Search for the cell housing the specified text and yield its (x, y) center coordinate. 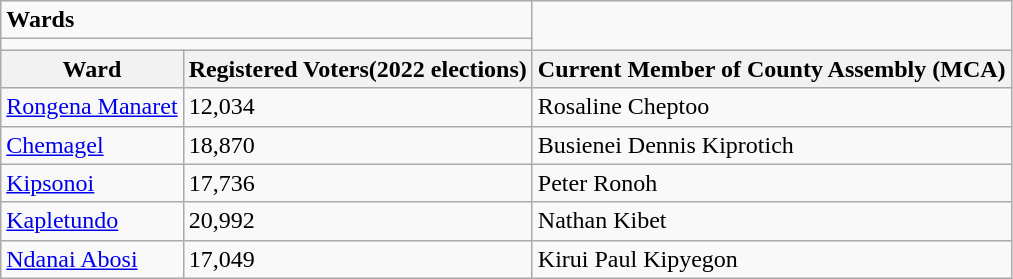
17,736 (358, 183)
Kipsonoi (92, 183)
Ward (92, 69)
17,049 (358, 259)
20,992 (358, 221)
Wards (267, 20)
Ndanai Abosi (92, 259)
Current Member of County Assembly (MCA) (772, 69)
Rongena Manaret (92, 107)
Kapletundo (92, 221)
Registered Voters(2022 elections) (358, 69)
12,034 (358, 107)
Kirui Paul Kipyegon (772, 259)
Rosaline Cheptoo (772, 107)
18,870 (358, 145)
Peter Ronoh (772, 183)
Nathan Kibet (772, 221)
Chemagel (92, 145)
Busienei Dennis Kiprotich (772, 145)
